Return the (X, Y) coordinate for the center point of the cell that contains the specified text.  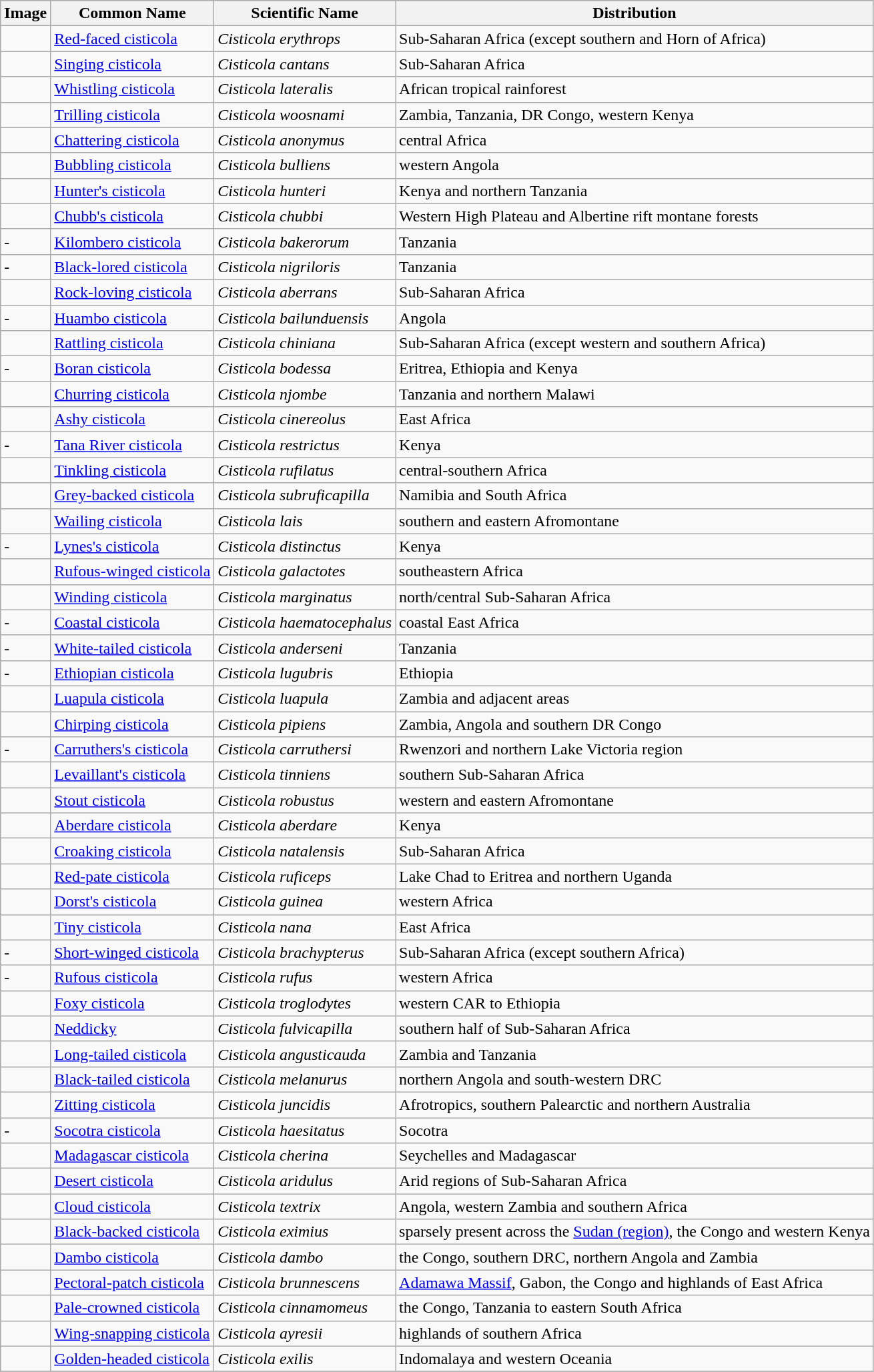
Sub-Saharan Africa (except southern and Horn of Africa) (635, 39)
Arid regions of Sub-Saharan Africa (635, 1181)
Trilling cisticola (132, 115)
Cisticola eximius (305, 1232)
Cisticola melanurus (305, 1079)
Cisticola aberdare (305, 826)
Wailing cisticola (132, 521)
Black-tailed cisticola (132, 1079)
Kilombero cisticola (132, 241)
Rufous-winged cisticola (132, 572)
Cisticola nana (305, 927)
Madagascar cisticola (132, 1156)
Croaking cisticola (132, 851)
Image (25, 13)
Zambia and adjacent areas (635, 698)
Rwenzori and northern Lake Victoria region (635, 750)
Rufous cisticola (132, 978)
Winding cisticola (132, 597)
Tana River cisticola (132, 445)
Cisticola cantans (305, 64)
African tropical rainforest (635, 89)
Cisticola tinniens (305, 775)
Lake Chad to Eritrea and northern Uganda (635, 876)
Huambo cisticola (132, 318)
Cisticola fulvicapilla (305, 1028)
Western High Plateau and Albertine rift montane forests (635, 216)
Dorst's cisticola (132, 902)
southeastern Africa (635, 572)
Lynes's cisticola (132, 546)
Cisticola haematocephalus (305, 622)
Cisticola restrictus (305, 445)
Chubb's cisticola (132, 216)
Pale-crowned cisticola (132, 1308)
Kenya and northern Tanzania (635, 191)
southern and eastern Afromontane (635, 521)
Cisticola cinereolus (305, 420)
Chirping cisticola (132, 724)
Singing cisticola (132, 64)
western CAR to Ethiopia (635, 1003)
Dambo cisticola (132, 1257)
Ashy cisticola (132, 420)
Cloud cisticola (132, 1207)
Adamawa Massif, Gabon, the Congo and highlands of East Africa (635, 1283)
Whistling cisticola (132, 89)
Cisticola hunteri (305, 191)
Boran cisticola (132, 369)
Cisticola anderseni (305, 648)
Chattering cisticola (132, 140)
sparsely present across the Sudan (region), the Congo and western Kenya (635, 1232)
Cisticola woosnami (305, 115)
Zambia, Angola and southern DR Congo (635, 724)
central Africa (635, 140)
Zitting cisticola (132, 1105)
Cisticola haesitatus (305, 1131)
Tanzania and northern Malawi (635, 394)
Black-backed cisticola (132, 1232)
Cisticola bailunduensis (305, 318)
Cisticola lateralis (305, 89)
Aberdare cisticola (132, 826)
Rock-loving cisticola (132, 292)
Cisticola pipiens (305, 724)
Cisticola guinea (305, 902)
Cisticola chubbi (305, 216)
Distribution (635, 13)
Neddicky (132, 1028)
Cisticola anonymus (305, 140)
Cisticola njombe (305, 394)
Rattling cisticola (132, 344)
Cisticola bakerorum (305, 241)
Cisticola aberrans (305, 292)
Red-pate cisticola (132, 876)
Sub-Saharan Africa (except southern Africa) (635, 952)
Red-faced cisticola (132, 39)
western and eastern Afromontane (635, 800)
Indomalaya and western Oceania (635, 1359)
Sub-Saharan Africa (except western and southern Africa) (635, 344)
highlands of southern Africa (635, 1333)
Ethiopia (635, 673)
Stout cisticola (132, 800)
Cisticola erythrops (305, 39)
coastal East Africa (635, 622)
Long-tailed cisticola (132, 1054)
Cisticola subruficapilla (305, 496)
Cisticola aridulus (305, 1181)
north/central Sub-Saharan Africa (635, 597)
Cisticola chiniana (305, 344)
northern Angola and south-western DRC (635, 1079)
Cisticola textrix (305, 1207)
Cisticola robustus (305, 800)
Cisticola exilis (305, 1359)
Socotra cisticola (132, 1131)
Carruthers's cisticola (132, 750)
Coastal cisticola (132, 622)
Cisticola cinnamomeus (305, 1308)
Desert cisticola (132, 1181)
Cisticola juncidis (305, 1105)
Seychelles and Madagascar (635, 1156)
Eritrea, Ethiopia and Kenya (635, 369)
Churring cisticola (132, 394)
Cisticola bodessa (305, 369)
Scientific Name (305, 13)
Bubbling cisticola (132, 165)
the Congo, southern DRC, northern Angola and Zambia (635, 1257)
Short-winged cisticola (132, 952)
Angola (635, 318)
Socotra (635, 1131)
Pectoral-patch cisticola (132, 1283)
Cisticola carruthersi (305, 750)
Tinkling cisticola (132, 470)
Tiny cisticola (132, 927)
Cisticola brunnescens (305, 1283)
Cisticola rufus (305, 978)
Angola, western Zambia and southern Africa (635, 1207)
Cisticola ayresii (305, 1333)
Cisticola bulliens (305, 165)
Cisticola luapula (305, 698)
Grey-backed cisticola (132, 496)
Luapula cisticola (132, 698)
Namibia and South Africa (635, 496)
southern Sub-Saharan Africa (635, 775)
southern half of Sub-Saharan Africa (635, 1028)
Cisticola natalensis (305, 851)
Cisticola ruficeps (305, 876)
Hunter's cisticola (132, 191)
Cisticola lais (305, 521)
Levaillant's cisticola (132, 775)
Common Name (132, 13)
Cisticola dambo (305, 1257)
Cisticola rufilatus (305, 470)
Cisticola cherina (305, 1156)
the Congo, Tanzania to eastern South Africa (635, 1308)
Cisticola distinctus (305, 546)
Cisticola angusticauda (305, 1054)
Ethiopian cisticola (132, 673)
Zambia, Tanzania, DR Congo, western Kenya (635, 115)
central-southern Africa (635, 470)
White-tailed cisticola (132, 648)
western Angola (635, 165)
Cisticola marginatus (305, 597)
Wing-snapping cisticola (132, 1333)
Cisticola brachypterus (305, 952)
Cisticola galactotes (305, 572)
Cisticola lugubris (305, 673)
Cisticola nigriloris (305, 267)
Zambia and Tanzania (635, 1054)
Afrotropics, southern Palearctic and northern Australia (635, 1105)
Black-lored cisticola (132, 267)
Golden-headed cisticola (132, 1359)
Cisticola troglodytes (305, 1003)
Foxy cisticola (132, 1003)
